Detect which cell encompasses the target text, then output its [X, Y] center coordinate. 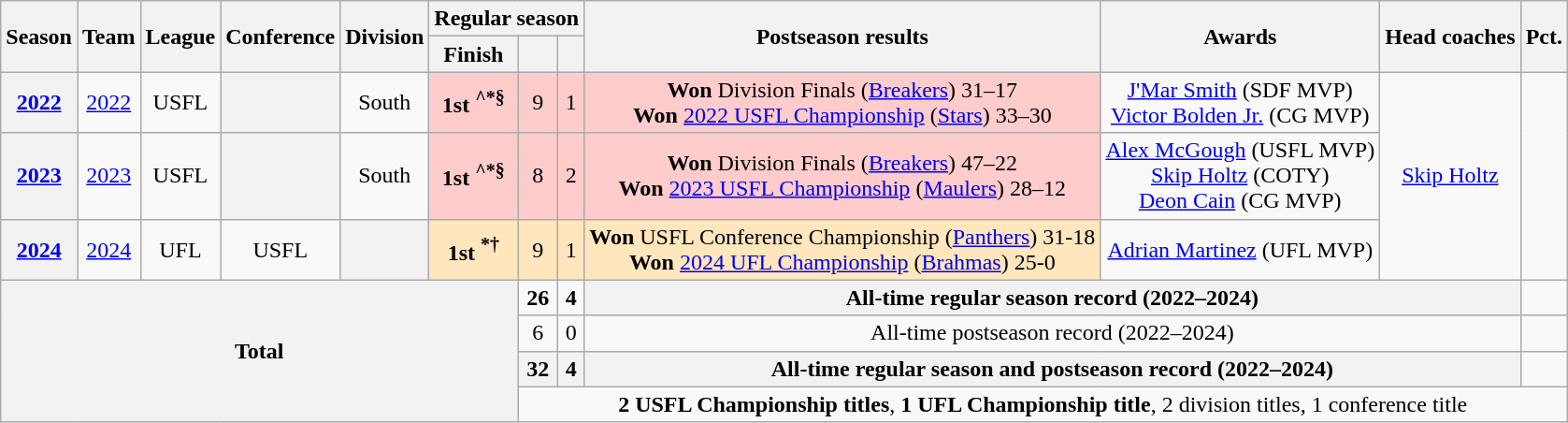
Postseason results [842, 36]
2 [571, 176]
8 [539, 176]
0 [571, 333]
1st *† [473, 249]
Total [260, 351]
All-time regular season and postseason record (2022–2024) [1053, 369]
UFL [180, 249]
Adrian Martinez (UFL MVP) [1240, 249]
2 USFL Championship titles, 1 UFL Championship title, 2 division titles, 1 conference title [1043, 404]
Team [108, 36]
Season [39, 36]
Pct. [1544, 36]
Division [385, 36]
Skip Holtz [1450, 176]
6 [539, 333]
Won Division Finals (Breakers) 31–17Won 2022 USFL Championship (Stars) 33–30 [842, 103]
Regular season [507, 19]
Head coaches [1450, 36]
All-time regular season record (2022–2024) [1053, 298]
All-time postseason record (2022–2024) [1053, 333]
Won Division Finals (Breakers) 47–22Won 2023 USFL Championship (Maulers) 28–12 [842, 176]
Finish [473, 54]
J'Mar Smith (SDF MVP)Victor Bolden Jr. (CG MVP) [1240, 103]
Awards [1240, 36]
Conference [281, 36]
League [180, 36]
Won USFL Conference Championship (Panthers) 31-18Won 2024 UFL Championship (Brahmas) 25-0 [842, 249]
32 [539, 369]
26 [539, 298]
Alex McGough (USFL MVP)Skip Holtz (COTY)Deon Cain (CG MVP) [1240, 176]
